Find where the given text appears and provide that cell's center as [x, y] coordinate. 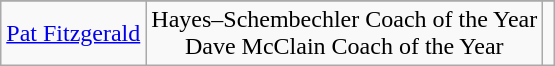
Hayes–Schembechler Coach of the Year Dave McClain Coach of the Year [344, 34]
Pat Fitzgerald [74, 34]
